Pinpoint the cell where the given text exists, returning its [x, y] midpoint coordinate. 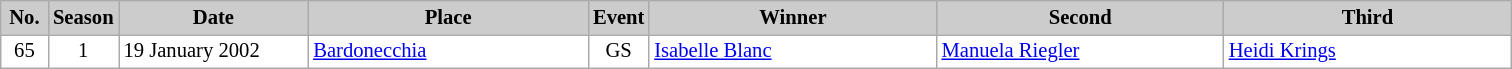
1 [83, 51]
Date [213, 17]
Bardonecchia [448, 51]
GS [618, 51]
Season [83, 17]
Heidi Krings [1368, 51]
No. [24, 17]
19 January 2002 [213, 51]
Third [1368, 17]
Manuela Riegler [1080, 51]
65 [24, 51]
Winner [792, 17]
Second [1080, 17]
Event [618, 17]
Isabelle Blanc [792, 51]
Place [448, 17]
